From the cell containing the given text, extract its center point as (X, Y) coordinate. 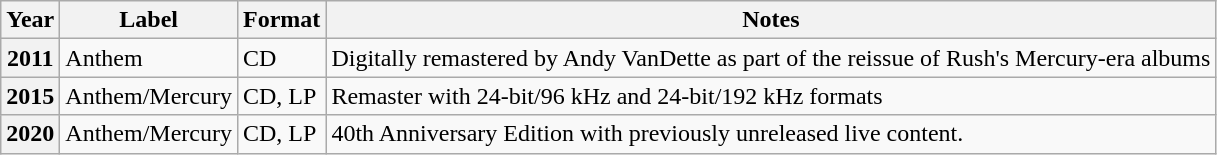
Remaster with 24-bit/96 kHz and 24-bit/192 kHz formats (771, 96)
Format (281, 20)
Anthem (149, 58)
2020 (30, 134)
Notes (771, 20)
Label (149, 20)
Digitally remastered by Andy VanDette as part of the reissue of Rush's Mercury-era albums (771, 58)
CD (281, 58)
2015 (30, 96)
40th Anniversary Edition with previously unreleased live content. (771, 134)
2011 (30, 58)
Year (30, 20)
